Provide the (x, y) coordinate of the cell's center where the given text is located.  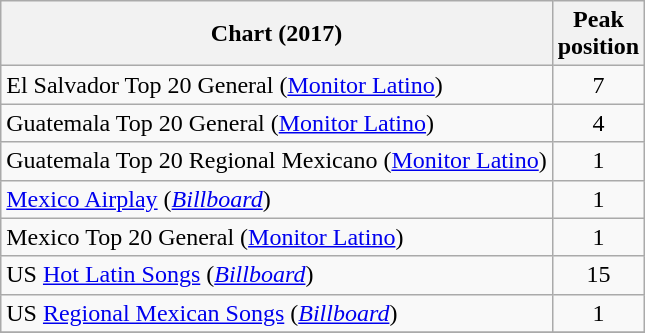
Chart (2017) (276, 34)
Mexico Top 20 General (Monitor Latino) (276, 237)
US Hot Latin Songs (Billboard) (276, 275)
El Salvador Top 20 General (Monitor Latino) (276, 85)
7 (598, 85)
US Regional Mexican Songs (Billboard) (276, 313)
Guatemala Top 20 Regional Mexicano (Monitor Latino) (276, 161)
15 (598, 275)
Mexico Airplay (Billboard) (276, 199)
4 (598, 123)
Guatemala Top 20 General (Monitor Latino) (276, 123)
Peakposition (598, 34)
